Extract the [X, Y] coordinate from the center of the cell holding the provided text.  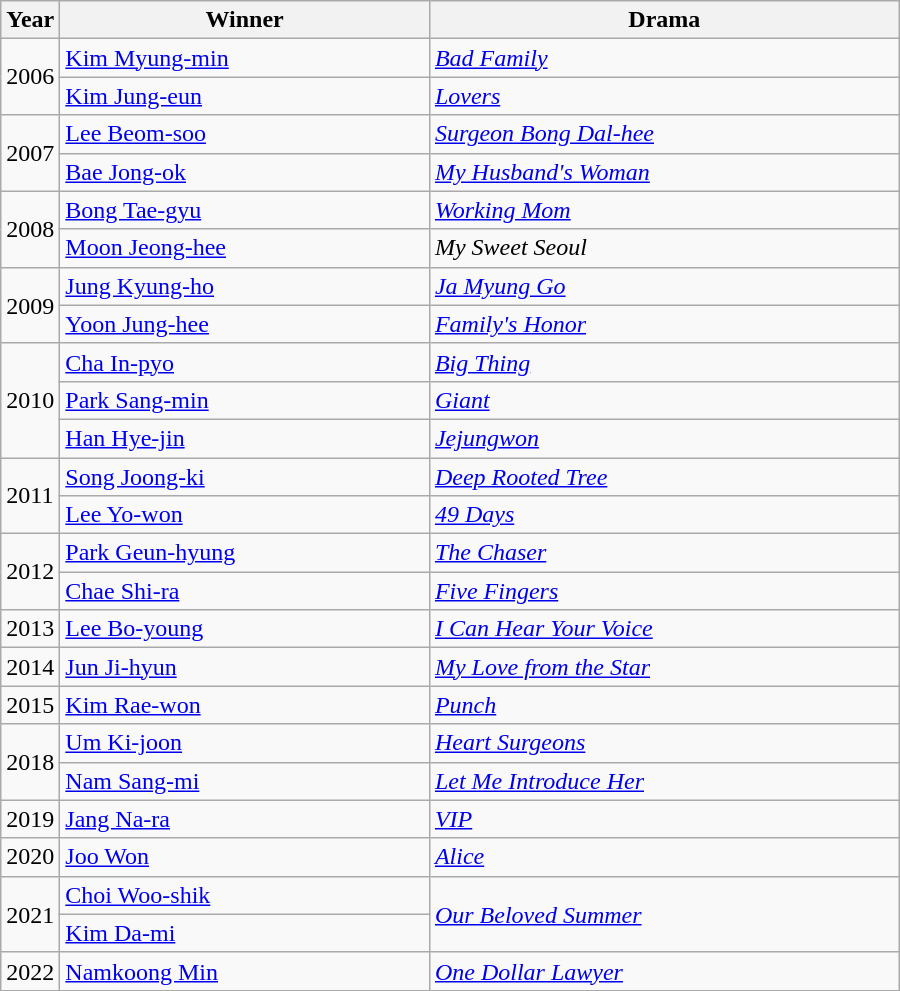
2011 [30, 496]
Moon Jeong-hee [245, 248]
I Can Hear Your Voice [664, 629]
2009 [30, 305]
Alice [664, 857]
Big Thing [664, 362]
Kim Myung-min [245, 58]
2020 [30, 857]
2007 [30, 153]
2010 [30, 400]
2014 [30, 667]
49 Days [664, 515]
2019 [30, 819]
2021 [30, 914]
One Dollar Lawyer [664, 971]
Bae Jong-ok [245, 172]
Jejungwon [664, 438]
Drama [664, 20]
Han Hye-jin [245, 438]
Um Ki-joon [245, 743]
Lovers [664, 96]
Yoon Jung-hee [245, 324]
2015 [30, 705]
Bad Family [664, 58]
Giant [664, 400]
Bong Tae-gyu [245, 210]
Jun Ji-hyun [245, 667]
Kim Jung-eun [245, 96]
2022 [30, 971]
Winner [245, 20]
Deep Rooted Tree [664, 477]
Jung Kyung-ho [245, 286]
2008 [30, 229]
My Love from the Star [664, 667]
Let Me Introduce Her [664, 781]
Our Beloved Summer [664, 914]
Family's Honor [664, 324]
My Sweet Seoul [664, 248]
Cha In-pyo [245, 362]
Song Joong-ki [245, 477]
VIP [664, 819]
Lee Bo-young [245, 629]
The Chaser [664, 553]
Five Fingers [664, 591]
Lee Yo-won [245, 515]
Park Geun-hyung [245, 553]
Chae Shi-ra [245, 591]
2013 [30, 629]
Nam Sang-mi [245, 781]
Choi Woo-shik [245, 895]
2018 [30, 762]
Punch [664, 705]
2006 [30, 77]
Year [30, 20]
Working Mom [664, 210]
Lee Beom-soo [245, 134]
Park Sang-min [245, 400]
My Husband's Woman [664, 172]
Kim Da-mi [245, 933]
Heart Surgeons [664, 743]
Surgeon Bong Dal-hee [664, 134]
Ja Myung Go [664, 286]
Jang Na-ra [245, 819]
2012 [30, 572]
Kim Rae-won [245, 705]
Joo Won [245, 857]
Namkoong Min [245, 971]
